Output the (X, Y) coordinate of the center of the cell containing the given text.  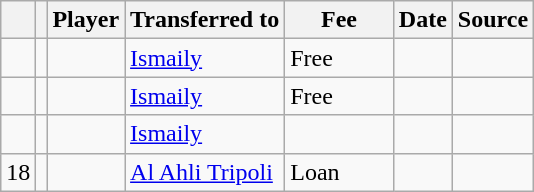
18 (18, 172)
Source (492, 20)
Fee (340, 20)
Al Ahli Tripoli (205, 172)
Player (86, 20)
Loan (340, 172)
Transferred to (205, 20)
Date (422, 20)
